Return the [X, Y] coordinate for the center point of the cell that contains the specified text.  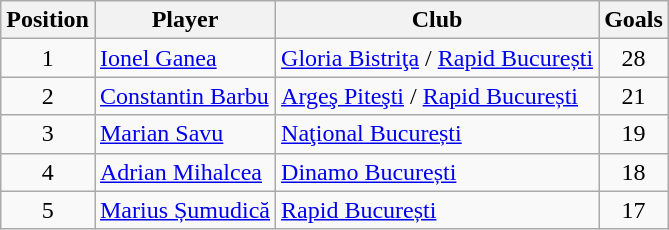
3 [48, 134]
Gloria Bistriţa / Rapid București [438, 58]
Marian Savu [184, 134]
Club [438, 20]
Goals [634, 20]
4 [48, 172]
5 [48, 210]
Argeş Piteşti / Rapid București [438, 96]
Naţional București [438, 134]
17 [634, 210]
Constantin Barbu [184, 96]
Ionel Ganea [184, 58]
Position [48, 20]
21 [634, 96]
Rapid București [438, 210]
2 [48, 96]
1 [48, 58]
19 [634, 134]
28 [634, 58]
Dinamo București [438, 172]
Adrian Mihalcea [184, 172]
Player [184, 20]
18 [634, 172]
Marius Șumudică [184, 210]
